Extract the (x, y) coordinate from the center of the cell holding the provided text.  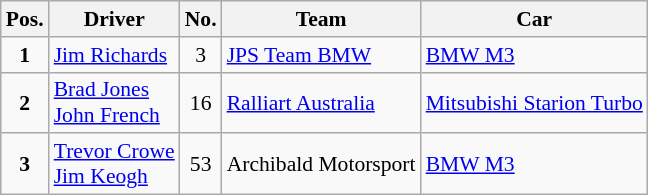
Car (534, 19)
JPS Team BMW (322, 55)
Ralliart Australia (322, 102)
1 (25, 55)
Trevor Crowe Jim Keogh (114, 164)
Archibald Motorsport (322, 164)
2 (25, 102)
Pos. (25, 19)
Team (322, 19)
53 (201, 164)
Mitsubishi Starion Turbo (534, 102)
No. (201, 19)
16 (201, 102)
Driver (114, 19)
Brad Jones John French (114, 102)
Jim Richards (114, 55)
